Return the [x, y] coordinate for the center point of the cell that contains the specified text.  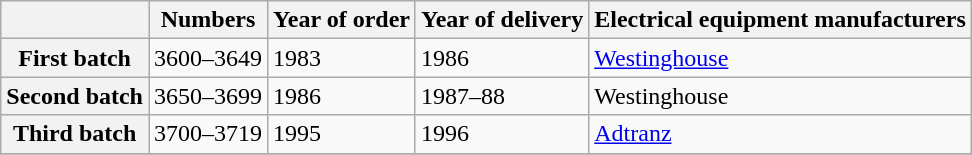
1996 [502, 134]
Adtranz [780, 134]
Numbers [208, 20]
Second batch [75, 96]
Electrical equipment manufacturers [780, 20]
Year of order [342, 20]
1987–88 [502, 96]
Year of delivery [502, 20]
1983 [342, 58]
3650–3699 [208, 96]
3600–3649 [208, 58]
3700–3719 [208, 134]
First batch [75, 58]
1995 [342, 134]
Third batch [75, 134]
